Search for the cell housing the specified text and yield its [X, Y] center coordinate. 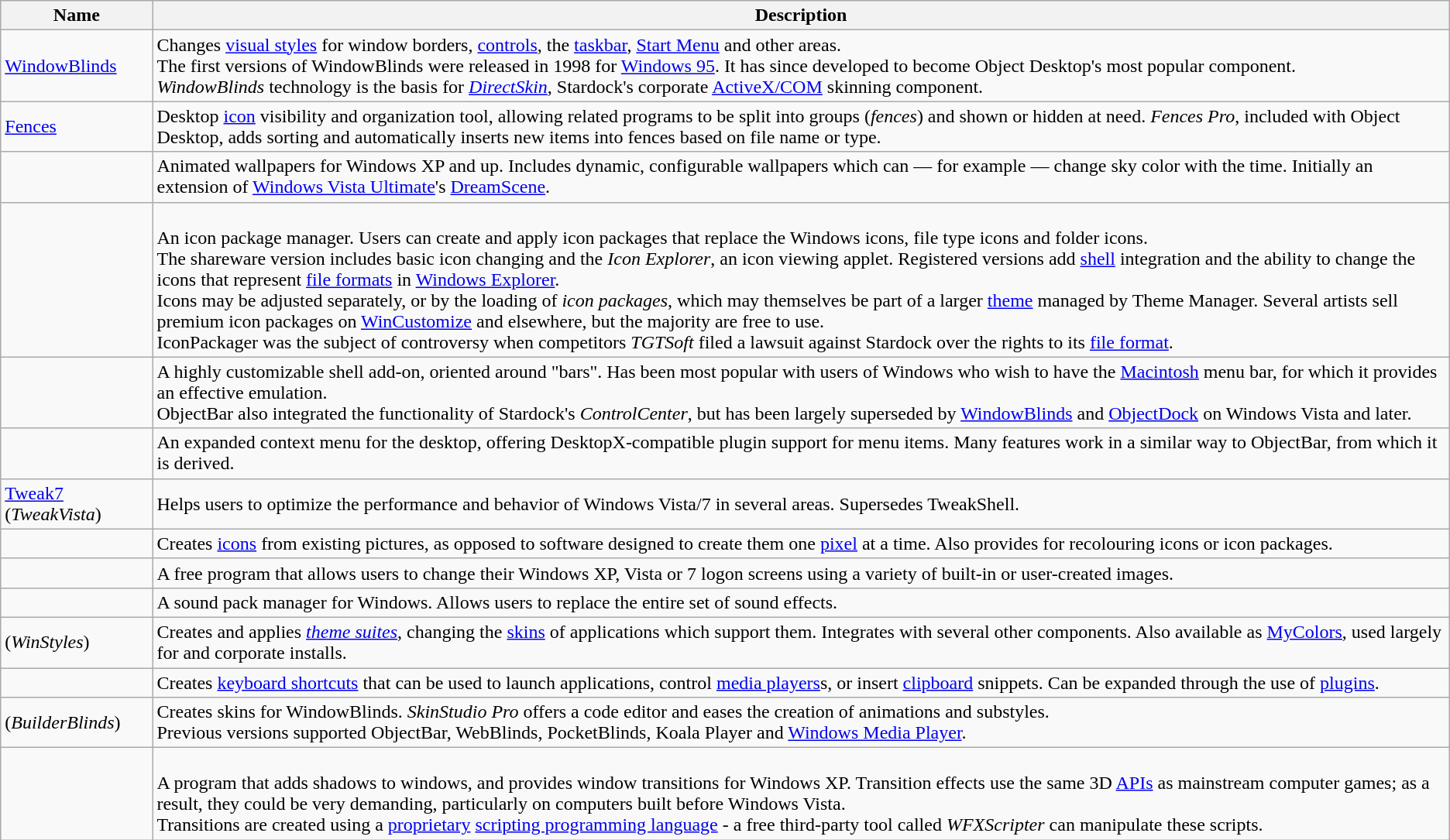
A free program that allows users to change their Windows XP, Vista or 7 logon screens using a variety of built-in or user-created images. [801, 573]
Name [77, 15]
(WinStyles) [77, 643]
A sound pack manager for Windows. Allows users to replace the entire set of sound effects. [801, 602]
Fences [77, 127]
Tweak7 (TweakVista) [77, 503]
Description [801, 15]
WindowBlinds [77, 66]
(BuilderBlinds) [77, 723]
Helps users to optimize the performance and behavior of Windows Vista/7 in several areas. Supersedes TweakShell. [801, 503]
